Extract the (X, Y) coordinate from the center of the cell holding the provided text.  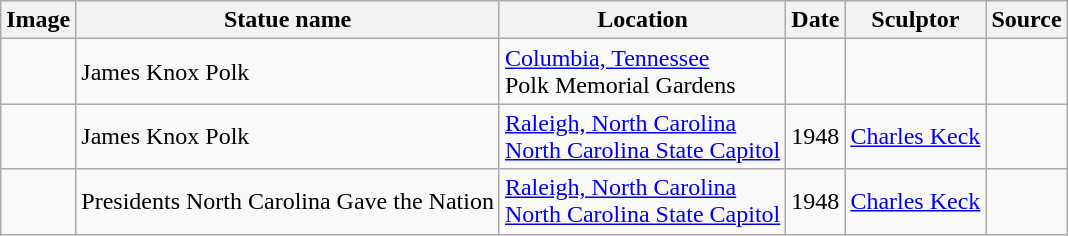
Statue name (288, 20)
Presidents North Carolina Gave the Nation (288, 202)
Image (38, 20)
Date (816, 20)
Sculptor (916, 20)
Source (1026, 20)
Columbia, TennesseePolk Memorial Gardens (642, 72)
Location (642, 20)
